Extract the (x, y) coordinate from the center of the cell holding the provided text.  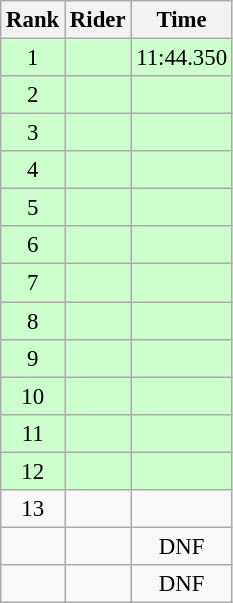
Rider (98, 20)
Time (182, 20)
3 (33, 133)
2 (33, 95)
8 (33, 321)
12 (33, 471)
5 (33, 208)
7 (33, 283)
4 (33, 170)
9 (33, 358)
11:44.350 (182, 58)
11 (33, 433)
10 (33, 396)
Rank (33, 20)
6 (33, 245)
13 (33, 509)
1 (33, 58)
